Find where the given text appears and provide that cell's center as [X, Y] coordinate. 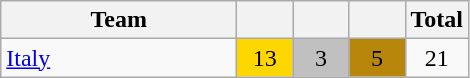
Italy [119, 58]
3 [321, 58]
Team [119, 20]
21 [437, 58]
Total [437, 20]
5 [377, 58]
13 [265, 58]
